Output the (x, y) coordinate of the center of the cell containing the given text.  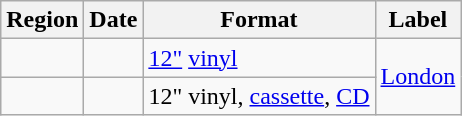
Format (259, 20)
Region (42, 20)
Date (114, 20)
12" vinyl (259, 58)
Label (418, 20)
London (418, 77)
12" vinyl, cassette, CD (259, 96)
